Locate the cell with the specified text and output its [X, Y] center coordinate. 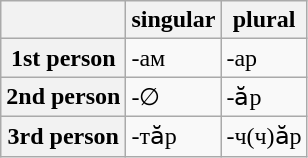
plural [264, 20]
1st person [64, 58]
-тӑр [174, 136]
-ч(ч)ӑр [264, 136]
2nd person [64, 97]
-∅ [174, 97]
-ӑр [264, 97]
3rd person [64, 136]
singular [174, 20]
-ам [174, 58]
-ар [264, 58]
